Locate the cell with the specified text and output its (X, Y) center coordinate. 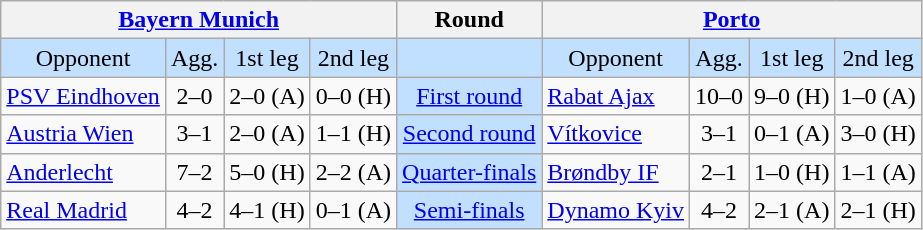
Round (470, 20)
Real Madrid (84, 210)
2–0 (194, 96)
10–0 (720, 96)
4–1 (H) (267, 210)
2–1 (A) (792, 210)
2–2 (A) (353, 172)
PSV Eindhoven (84, 96)
7–2 (194, 172)
0–0 (H) (353, 96)
Brøndby IF (616, 172)
Rabat Ajax (616, 96)
2–1 (H) (878, 210)
1–1 (A) (878, 172)
5–0 (H) (267, 172)
Anderlecht (84, 172)
Quarter-finals (470, 172)
1–0 (A) (878, 96)
Second round (470, 134)
First round (470, 96)
1–1 (H) (353, 134)
Porto (732, 20)
Semi-finals (470, 210)
2–1 (720, 172)
Austria Wien (84, 134)
1–0 (H) (792, 172)
Bayern Munich (199, 20)
Dynamo Kyiv (616, 210)
Vítkovice (616, 134)
3–0 (H) (878, 134)
9–0 (H) (792, 96)
